Locate the cell with the specified text and output its (X, Y) center coordinate. 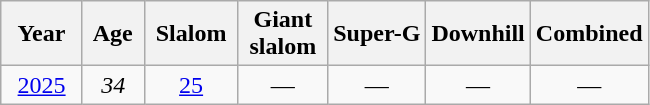
2025 (42, 85)
Combined (589, 34)
25 (191, 85)
Slalom (191, 34)
Super-G (377, 34)
Age (113, 34)
34 (113, 85)
Year (42, 34)
Giant slalom (283, 34)
Downhill (478, 34)
